Identify which cell holds the provided text, then report its [x, y] central coordinate. 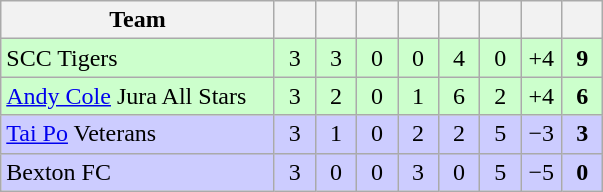
Team [138, 20]
9 [582, 58]
Bexton FC [138, 172]
SCC Tigers [138, 58]
−3 [542, 134]
Andy Cole Jura All Stars [138, 96]
Tai Po Veterans [138, 134]
−5 [542, 172]
4 [460, 58]
